For the text-containing cell, return its midpoint in [X, Y] coordinate format. 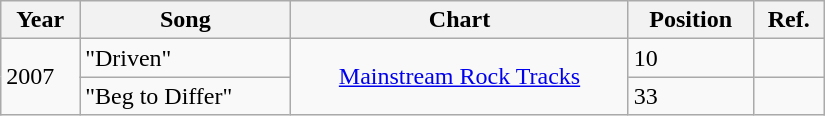
2007 [40, 77]
Year [40, 20]
Song [186, 20]
Mainstream Rock Tracks [460, 77]
"Driven" [186, 58]
10 [690, 58]
33 [690, 96]
Position [690, 20]
Ref. [788, 20]
"Beg to Differ" [186, 96]
Chart [460, 20]
